Return [X, Y] of the center of cell containing provided text 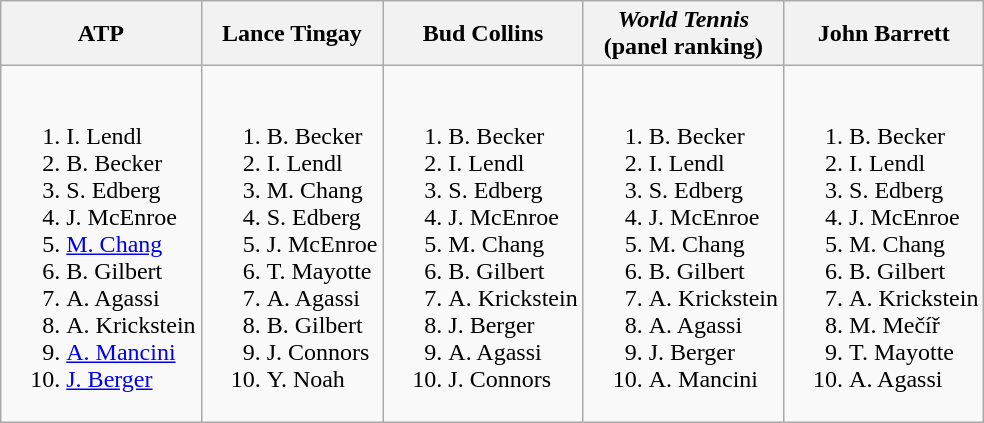
John Barrett [884, 34]
B. Becker I. Lendl S. Edberg J. McEnroe M. Chang B. Gilbert A. Krickstein J. Berger A. Agassi J. Connors [483, 244]
ATP [101, 34]
Lance Tingay [292, 34]
I. Lendl B. Becker S. Edberg J. McEnroe M. Chang B. Gilbert A. Agassi A. Krickstein A. Mancini J. Berger [101, 244]
World Tennis(panel ranking) [683, 34]
B. Becker I. Lendl M. Chang S. Edberg J. McEnroe T. Mayotte A. Agassi B. Gilbert J. Connors Y. Noah [292, 244]
B. Becker I. Lendl S. Edberg J. McEnroe M. Chang B. Gilbert A. Krickstein A. Agassi J. Berger A. Mancini [683, 244]
B. Becker I. Lendl S. Edberg J. McEnroe M. Chang B. Gilbert A. Krickstein M. Mečíř T. Mayotte A. Agassi [884, 244]
Bud Collins [483, 34]
